Determine the (x, y) coordinate at the center of the cell enclosing the given text.  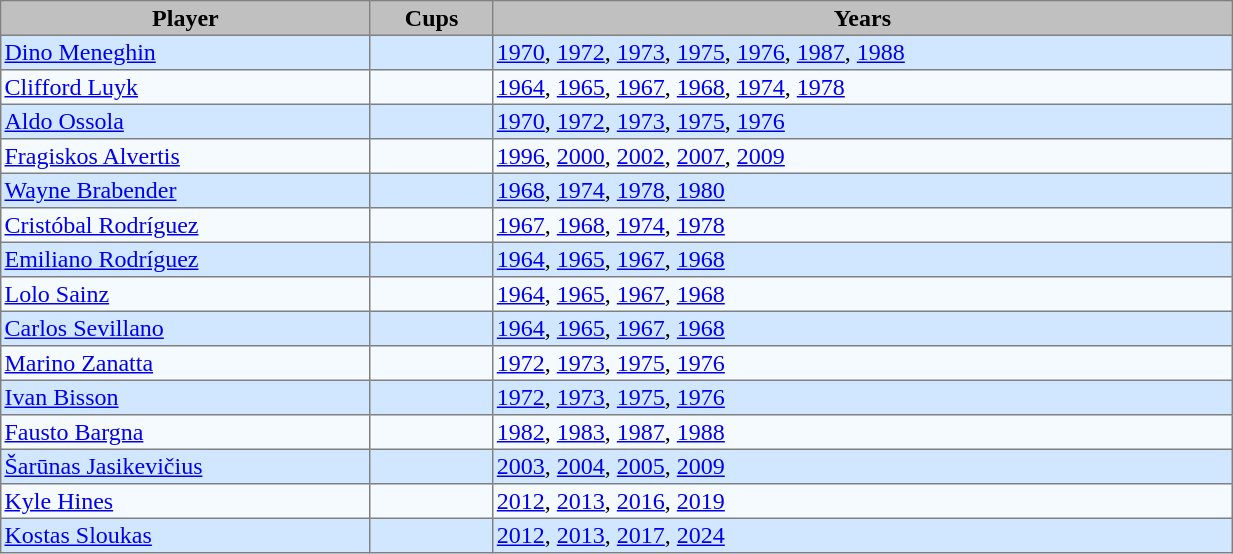
Player (186, 18)
Kostas Sloukas (186, 535)
Dino Meneghin (186, 52)
Clifford Luyk (186, 87)
Ivan Bisson (186, 397)
1967, 1968, 1974, 1978 (862, 225)
1996, 2000, 2002, 2007, 2009 (862, 156)
2012, 2013, 2017, 2024 (862, 535)
1970, 1972, 1973, 1975, 1976 (862, 121)
1964, 1965, 1967, 1968, 1974, 1978 (862, 87)
Lolo Sainz (186, 294)
Fragiskos Alvertis (186, 156)
2012, 2013, 2016, 2019 (862, 501)
Years (862, 18)
2003, 2004, 2005, 2009 (862, 466)
Carlos Sevillano (186, 328)
1970, 1972, 1973, 1975, 1976, 1987, 1988 (862, 52)
Šarūnas Jasikevičius (186, 466)
Marino Zanatta (186, 363)
Aldo Ossola (186, 121)
Cristóbal Rodríguez (186, 225)
Wayne Brabender (186, 190)
1982, 1983, 1987, 1988 (862, 432)
Fausto Bargna (186, 432)
1968, 1974, 1978, 1980 (862, 190)
Emiliano Rodríguez (186, 259)
Cups (432, 18)
Kyle Hines (186, 501)
